Scan for the cell matching the given text and deliver its (X, Y) coordinate at center. 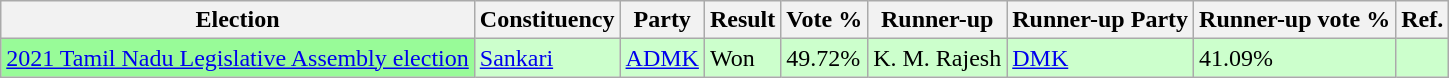
ADMK (662, 58)
41.09% (1295, 58)
Runner-up vote % (1295, 20)
Ref. (1422, 20)
Vote % (824, 20)
Election (238, 20)
K. M. Rajesh (938, 58)
Constituency (547, 20)
2021 Tamil Nadu Legislative Assembly election (238, 58)
49.72% (824, 58)
Party (662, 20)
DMK (1100, 58)
Result (742, 20)
Sankari (547, 58)
Runner-up Party (1100, 20)
Runner-up (938, 20)
Won (742, 58)
